Return the (X, Y) coordinate for the center point of the cell that contains the specified text.  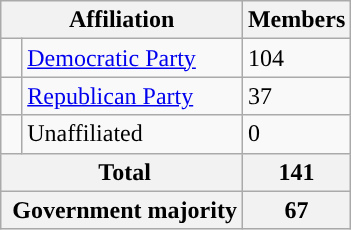
Republican Party (132, 96)
141 (296, 172)
37 (296, 96)
Government majority (122, 210)
Affiliation (122, 20)
0 (296, 134)
104 (296, 58)
Unaffiliated (132, 134)
67 (296, 210)
Total (122, 172)
Members (296, 20)
Democratic Party (132, 58)
